Locate the cell with the specified text and output its (X, Y) center coordinate. 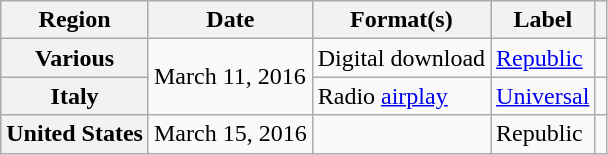
Universal (543, 96)
Various (75, 58)
United States (75, 134)
Label (543, 20)
Date (230, 20)
Digital download (401, 58)
March 11, 2016 (230, 77)
Format(s) (401, 20)
Italy (75, 96)
Region (75, 20)
Radio airplay (401, 96)
March 15, 2016 (230, 134)
